Capture the cell that displays the provided text and extract its (X, Y) central coordinate. 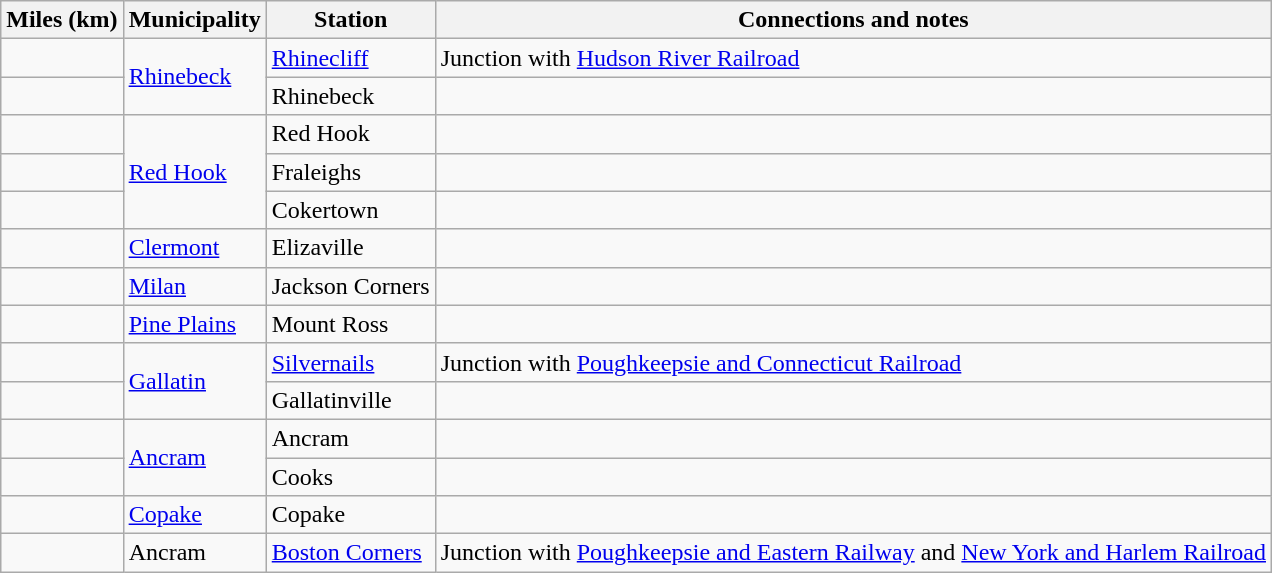
Rhinecliff (350, 58)
Fraleighs (350, 172)
Junction with Poughkeepsie and Connecticut Railroad (853, 362)
Connections and notes (853, 20)
Junction with Hudson River Railroad (853, 58)
Boston Corners (350, 553)
Gallatin (194, 381)
Silvernails (350, 362)
Clermont (194, 248)
Municipality (194, 20)
Jackson Corners (350, 286)
Milan (194, 286)
Pine Plains (194, 324)
Cooks (350, 477)
Mount Ross (350, 324)
Miles (km) (62, 20)
Cokertown (350, 210)
Junction with Poughkeepsie and Eastern Railway and New York and Harlem Railroad (853, 553)
Gallatinville (350, 400)
Station (350, 20)
Elizaville (350, 248)
